Pinpoint the cell where the given text exists, returning its (x, y) midpoint coordinate. 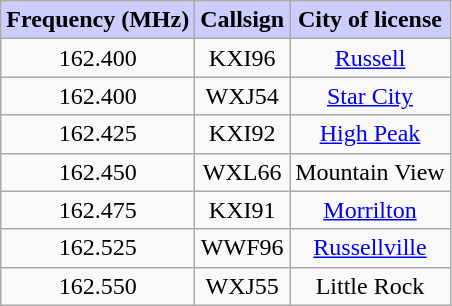
162.425 (98, 134)
WXJ54 (242, 96)
WWF96 (242, 248)
WXL66 (242, 172)
KXI92 (242, 134)
Star City (370, 96)
162.475 (98, 210)
Callsign (242, 20)
KXI91 (242, 210)
Russellville (370, 248)
Mountain View (370, 172)
162.450 (98, 172)
City of license (370, 20)
Russell (370, 58)
WXJ55 (242, 286)
Little Rock (370, 286)
Morrilton (370, 210)
Frequency (MHz) (98, 20)
162.550 (98, 286)
162.525 (98, 248)
KXI96 (242, 58)
High Peak (370, 134)
